Pinpoint the cell where the given text exists, returning its [X, Y] midpoint coordinate. 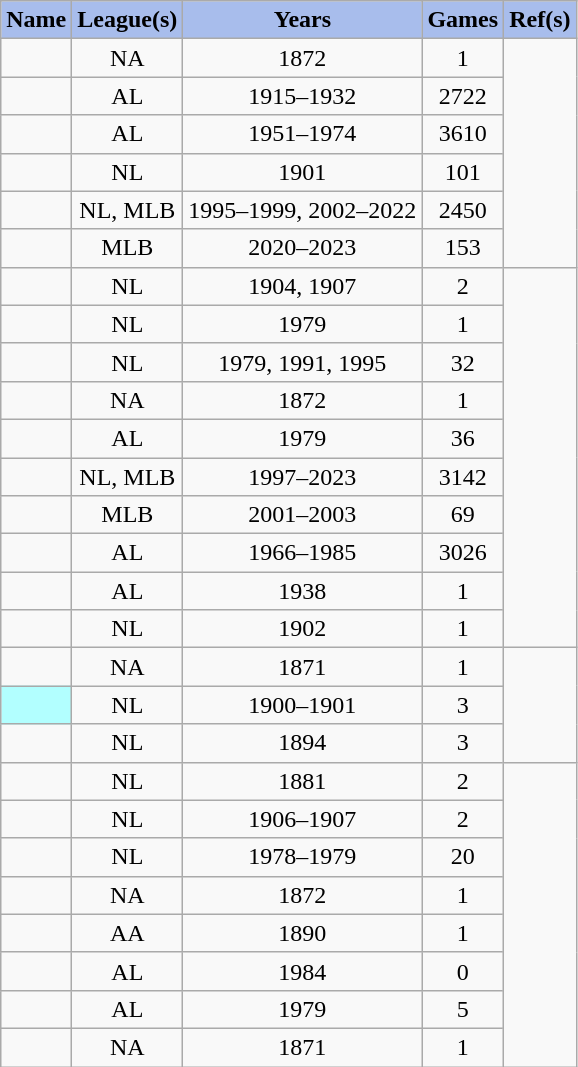
153 [463, 248]
5 [463, 1009]
101 [463, 172]
2450 [463, 210]
Games [463, 20]
1890 [302, 933]
1902 [302, 629]
3142 [463, 477]
1979, 1991, 1995 [302, 362]
1906–1907 [302, 819]
1951–1974 [302, 134]
2001–2003 [302, 515]
3026 [463, 553]
1900–1901 [302, 705]
36 [463, 438]
1997–2023 [302, 477]
1938 [302, 591]
Name [36, 20]
32 [463, 362]
1915–1932 [302, 96]
1966–1985 [302, 553]
1881 [302, 781]
2020–2023 [302, 248]
Years [302, 20]
20 [463, 857]
1984 [302, 971]
Ref(s) [540, 20]
2722 [463, 96]
1894 [302, 743]
1901 [302, 172]
1995–1999, 2002–2022 [302, 210]
69 [463, 515]
1904, 1907 [302, 286]
AA [128, 933]
League(s) [128, 20]
3610 [463, 134]
0 [463, 971]
1978–1979 [302, 857]
